Output the (X, Y) coordinate of the center of the cell containing the given text.  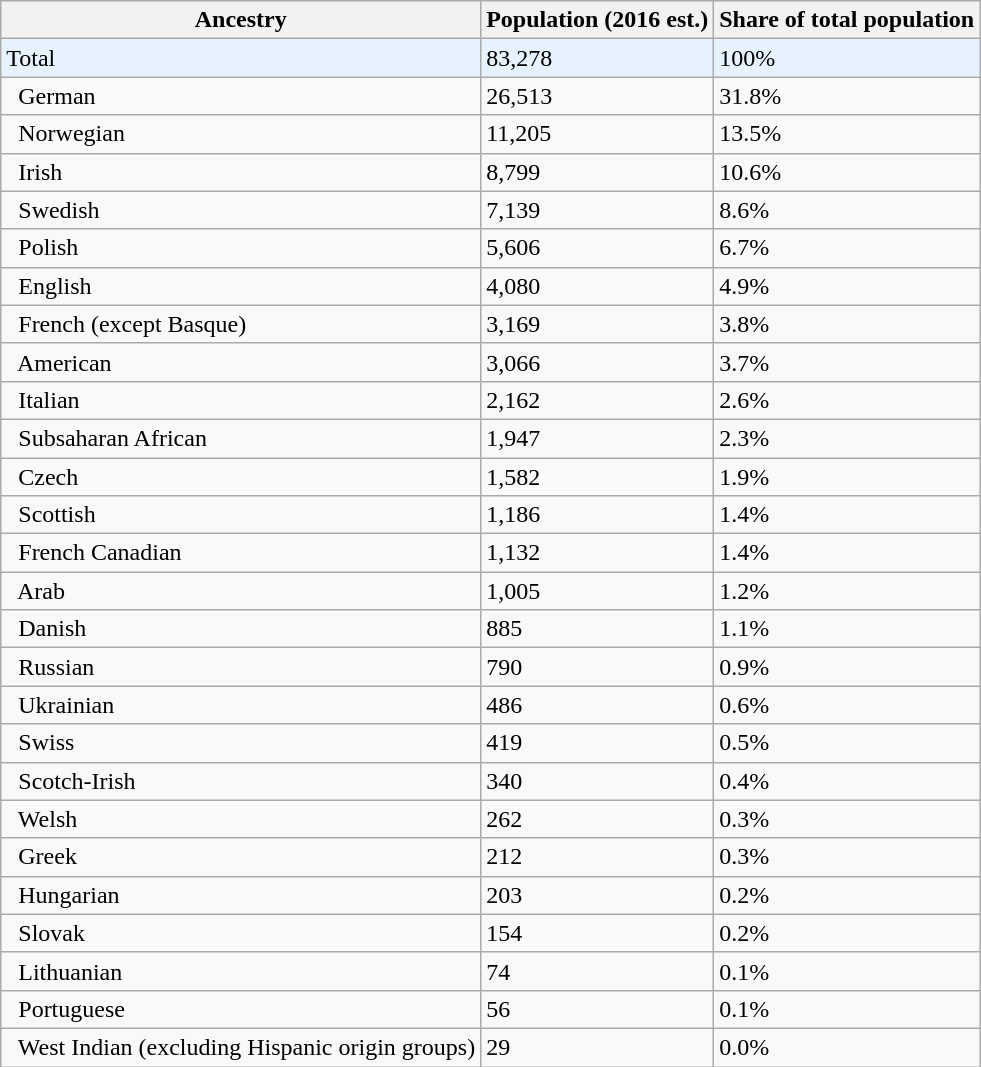
100% (847, 58)
English (241, 286)
Italian (241, 400)
31.8% (847, 96)
7,139 (598, 210)
Swedish (241, 210)
8,799 (598, 172)
Hungarian (241, 895)
Ukrainian (241, 705)
Greek (241, 857)
885 (598, 629)
Polish (241, 248)
Portuguese (241, 1009)
3,169 (598, 324)
Lithuanian (241, 971)
1.9% (847, 477)
Ancestry (241, 20)
Scottish (241, 515)
154 (598, 933)
0.5% (847, 743)
Irish (241, 172)
790 (598, 667)
13.5% (847, 134)
1,132 (598, 553)
Russian (241, 667)
6.7% (847, 248)
West Indian (excluding Hispanic origin groups) (241, 1047)
3.8% (847, 324)
Norwegian (241, 134)
8.6% (847, 210)
Danish (241, 629)
Subsaharan African (241, 438)
262 (598, 819)
3,066 (598, 362)
486 (598, 705)
Czech (241, 477)
2.6% (847, 400)
Share of total population (847, 20)
Slovak (241, 933)
2,162 (598, 400)
Total (241, 58)
5,606 (598, 248)
56 (598, 1009)
1,582 (598, 477)
26,513 (598, 96)
1,186 (598, 515)
0.4% (847, 781)
11,205 (598, 134)
83,278 (598, 58)
1.1% (847, 629)
419 (598, 743)
French Canadian (241, 553)
1,947 (598, 438)
29 (598, 1047)
74 (598, 971)
4.9% (847, 286)
0.0% (847, 1047)
Welsh (241, 819)
4,080 (598, 286)
10.6% (847, 172)
French (except Basque) (241, 324)
340 (598, 781)
Scotch-Irish (241, 781)
Arab (241, 591)
0.6% (847, 705)
0.9% (847, 667)
1,005 (598, 591)
Population (2016 est.) (598, 20)
2.3% (847, 438)
3.7% (847, 362)
1.2% (847, 591)
203 (598, 895)
Swiss (241, 743)
American (241, 362)
German (241, 96)
212 (598, 857)
